Locate the cell with the specified text and output its (X, Y) center coordinate. 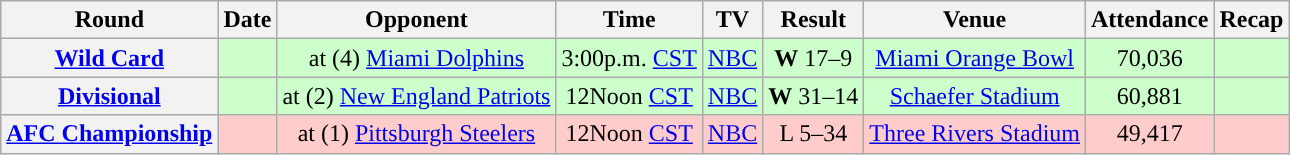
Result (814, 20)
Opponent (416, 20)
at (1) Pittsburgh Steelers (416, 134)
60,881 (1150, 96)
Round (110, 20)
at (4) Miami Dolphins (416, 58)
Recap (1252, 20)
TV (732, 20)
Miami Orange Bowl (975, 58)
70,036 (1150, 58)
Venue (975, 20)
AFC Championship (110, 134)
L 5–34 (814, 134)
3:00p.m. CST (629, 58)
49,417 (1150, 134)
W 17–9 (814, 58)
Time (629, 20)
Date (248, 20)
Three Rivers Stadium (975, 134)
Divisional (110, 96)
W 31–14 (814, 96)
Schaefer Stadium (975, 96)
Wild Card (110, 58)
Attendance (1150, 20)
at (2) New England Patriots (416, 96)
